Locate the cell with the specified text and output its [X, Y] center coordinate. 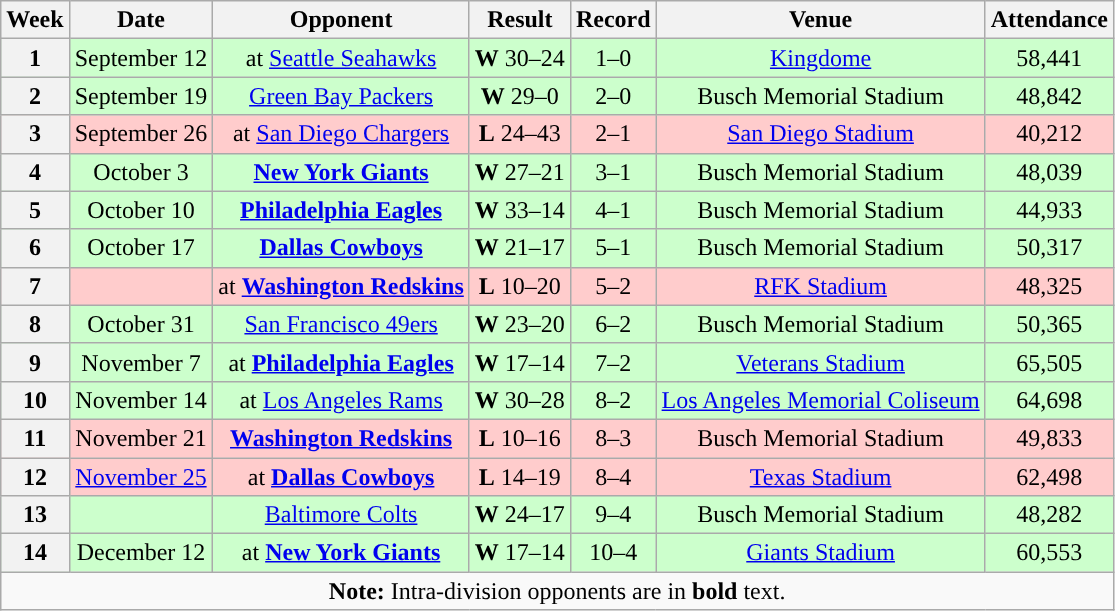
W 21–17 [520, 248]
at Dallas Cowboys [341, 477]
W 30–24 [520, 58]
W 24–17 [520, 515]
Washington Redskins [341, 438]
November 25 [141, 477]
2 [35, 96]
September 19 [141, 96]
October 31 [141, 324]
Record [613, 20]
6 [35, 248]
64,698 [1049, 400]
14 [35, 553]
3 [35, 134]
W 33–14 [520, 210]
September 12 [141, 58]
6–2 [613, 324]
8–2 [613, 400]
4 [35, 172]
November 7 [141, 362]
1 [35, 58]
September 26 [141, 134]
October 17 [141, 248]
Kingdome [820, 58]
Note: Intra-division opponents are in bold text. [558, 591]
Philadelphia Eagles [341, 210]
Opponent [341, 20]
48,282 [1049, 515]
Venue [820, 20]
W 29–0 [520, 96]
Baltimore Colts [341, 515]
8–4 [613, 477]
7 [35, 286]
W 30–28 [520, 400]
at Philadelphia Eagles [341, 362]
L 14–19 [520, 477]
5 [35, 210]
at Los Angeles Rams [341, 400]
9–4 [613, 515]
48,842 [1049, 96]
at San Diego Chargers [341, 134]
11 [35, 438]
50,365 [1049, 324]
44,933 [1049, 210]
Week [35, 20]
November 14 [141, 400]
Date [141, 20]
L 10–16 [520, 438]
W 23–20 [520, 324]
Attendance [1049, 20]
at Washington Redskins [341, 286]
13 [35, 515]
New York Giants [341, 172]
Veterans Stadium [820, 362]
49,833 [1049, 438]
Texas Stadium [820, 477]
Giants Stadium [820, 553]
62,498 [1049, 477]
50,317 [1049, 248]
Los Angeles Memorial Coliseum [820, 400]
Green Bay Packers [341, 96]
48,325 [1049, 286]
L 24–43 [520, 134]
San Diego Stadium [820, 134]
at New York Giants [341, 553]
2–0 [613, 96]
October 3 [141, 172]
40,212 [1049, 134]
10 [35, 400]
12 [35, 477]
San Francisco 49ers [341, 324]
3–1 [613, 172]
Result [520, 20]
10–4 [613, 553]
Dallas Cowboys [341, 248]
5–1 [613, 248]
7–2 [613, 362]
1–0 [613, 58]
9 [35, 362]
October 10 [141, 210]
RFK Stadium [820, 286]
5–2 [613, 286]
December 12 [141, 553]
8–3 [613, 438]
L 10–20 [520, 286]
2–1 [613, 134]
W 27–21 [520, 172]
65,505 [1049, 362]
58,441 [1049, 58]
4–1 [613, 210]
at Seattle Seahawks [341, 58]
November 21 [141, 438]
8 [35, 324]
60,553 [1049, 553]
48,039 [1049, 172]
